Capture the cell that displays the provided text and extract its (x, y) central coordinate. 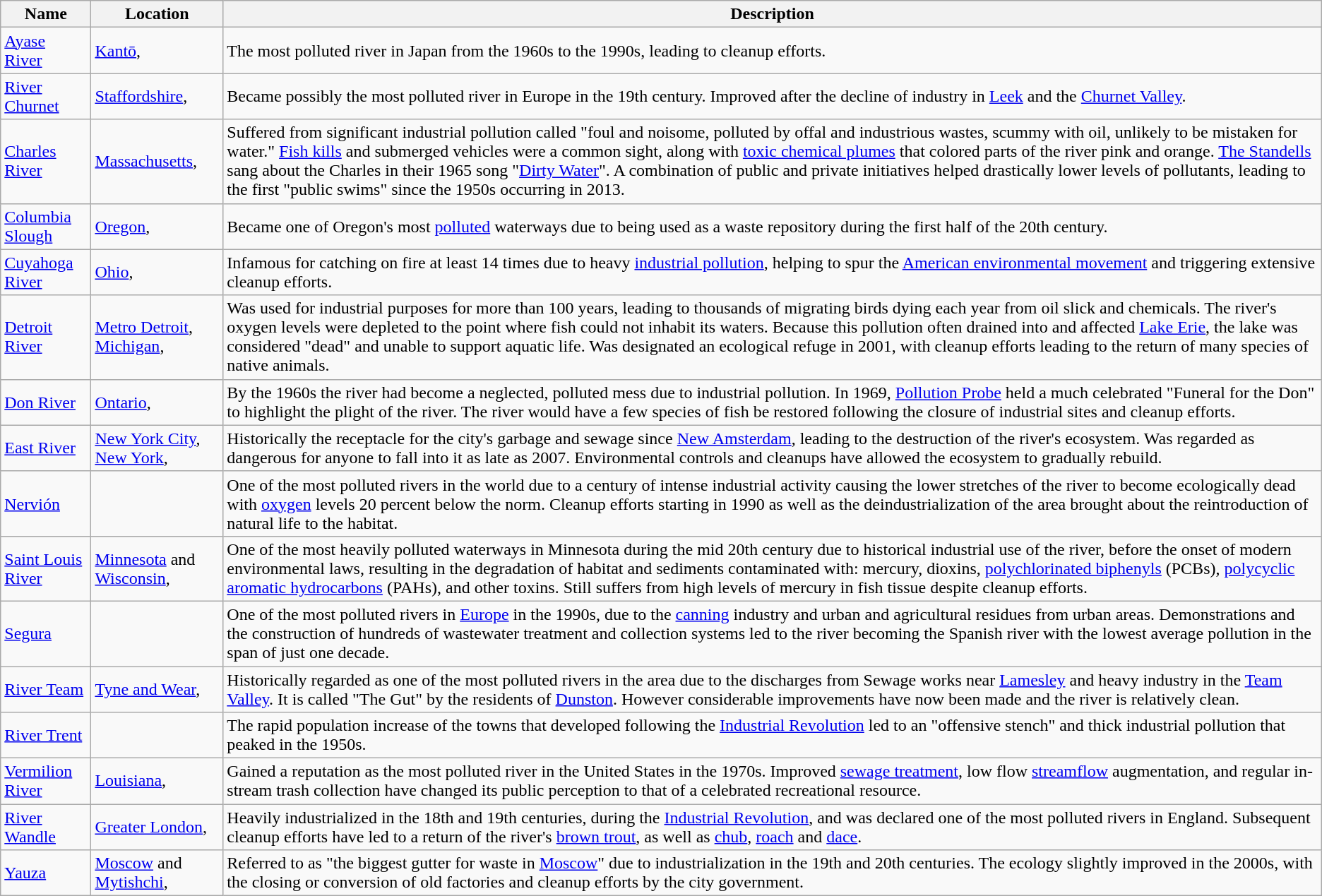
Segura (46, 633)
Don River (46, 402)
Greater London, (157, 828)
Moscow and Mytishchi, (157, 873)
Detroit River (46, 338)
Name (46, 14)
Yauza (46, 873)
Became one of Oregon's most polluted waterways due to being used as a waste repository during the first half of the 20th century. (773, 226)
Massachusetts, (157, 161)
Louisiana, (157, 781)
Ontario, (157, 402)
Ohio, (157, 273)
River Team (46, 689)
Nervión (46, 503)
River Trent (46, 736)
Vermilion River (46, 781)
East River (46, 448)
Staffordshire, (157, 96)
Tyne and Wear, (157, 689)
Kantō, (157, 51)
River Wandle (46, 828)
Metro Detroit, Michigan, (157, 338)
The most polluted river in Japan from the 1960s to the 1990s, leading to cleanup efforts. (773, 51)
Columbia Slough (46, 226)
Location (157, 14)
Cuyahoga River (46, 273)
Description (773, 14)
Charles River (46, 161)
Ayase River (46, 51)
Became possibly the most polluted river in Europe in the 19th century. Improved after the decline of industry in Leek and the Churnet Valley. (773, 96)
Minnesota and Wisconsin, (157, 568)
Saint Louis River (46, 568)
Oregon, (157, 226)
River Churnet (46, 96)
New York City, New York, (157, 448)
